From the cell containing the given text, extract its center point as (X, Y) coordinate. 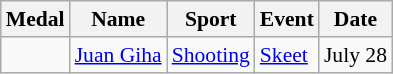
Juan Giha (118, 55)
Name (118, 19)
Sport (211, 19)
Date (356, 19)
Shooting (211, 55)
Medal (36, 19)
Event (287, 19)
Skeet (287, 55)
July 28 (356, 55)
